From the cell containing the given text, extract its center point as (X, Y) coordinate. 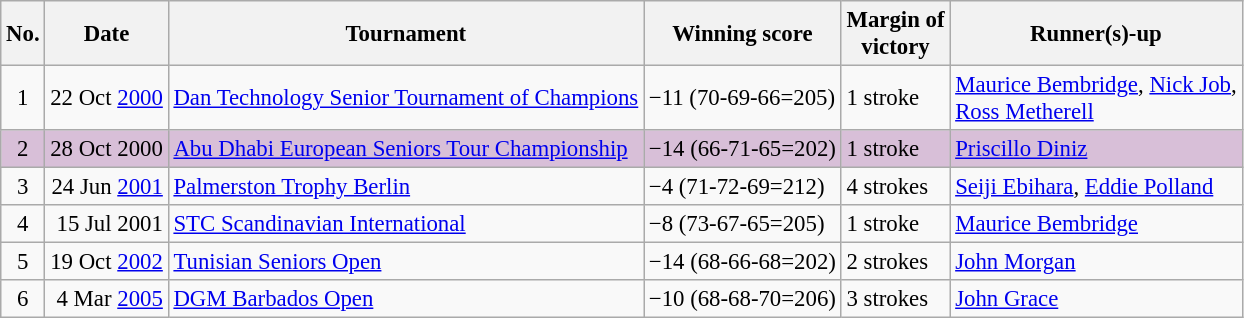
6 (23, 299)
Runner(s)-up (1096, 34)
John Morgan (1096, 262)
5 (23, 262)
Tournament (406, 34)
Winning score (743, 34)
4 (23, 224)
Abu Dhabi European Seniors Tour Championship (406, 149)
Seiji Ebihara, Eddie Polland (1096, 187)
4 strokes (896, 187)
DGM Barbados Open (406, 299)
Margin ofvictory (896, 34)
28 Oct 2000 (106, 149)
Priscillo Diniz (1096, 149)
Dan Technology Senior Tournament of Champions (406, 98)
−8 (73-67-65=205) (743, 224)
−14 (66-71-65=202) (743, 149)
−14 (68-66-68=202) (743, 262)
John Grace (1096, 299)
Tunisian Seniors Open (406, 262)
4 Mar 2005 (106, 299)
−11 (70-69-66=205) (743, 98)
1 (23, 98)
−10 (68-68-70=206) (743, 299)
−4 (71-72-69=212) (743, 187)
STC Scandinavian International (406, 224)
22 Oct 2000 (106, 98)
24 Jun 2001 (106, 187)
2 (23, 149)
15 Jul 2001 (106, 224)
No. (23, 34)
3 (23, 187)
Date (106, 34)
Maurice Bembridge, Nick Job, Ross Metherell (1096, 98)
Palmerston Trophy Berlin (406, 187)
19 Oct 2002 (106, 262)
2 strokes (896, 262)
3 strokes (896, 299)
Maurice Bembridge (1096, 224)
